Provide the [X, Y] coordinate of the cell's center where the given text is located.  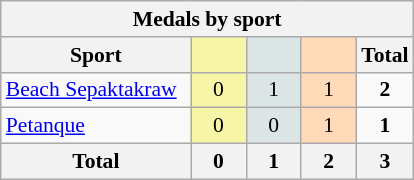
Petanque [96, 126]
3 [384, 162]
Medals by sport [208, 19]
Beach Sepaktakraw [96, 90]
Sport [96, 55]
